Determine the [X, Y] coordinate at the center of the cell enclosing the given text.  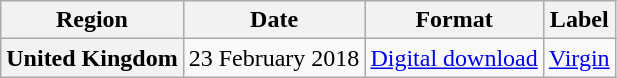
Format [454, 20]
Digital download [454, 58]
Date [274, 20]
23 February 2018 [274, 58]
Virgin [579, 58]
Region [92, 20]
United Kingdom [92, 58]
Label [579, 20]
